Provide the (x, y) coordinate of the cell's center where the given text is located.  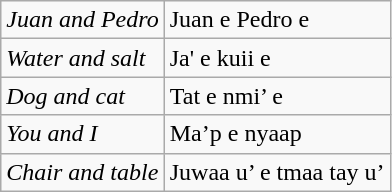
Juwaa u’ e tmaa tay u’ (277, 172)
Water and salt (82, 58)
You and I (82, 134)
Dog and cat (82, 96)
Juan and Pedro (82, 20)
Chair and table (82, 172)
Juan e Pedro e (277, 20)
Ja' e kuii e (277, 58)
Tat e nmi’ e (277, 96)
Ma’p e nyaap (277, 134)
